Detect which cell encompasses the target text, then output its [X, Y] center coordinate. 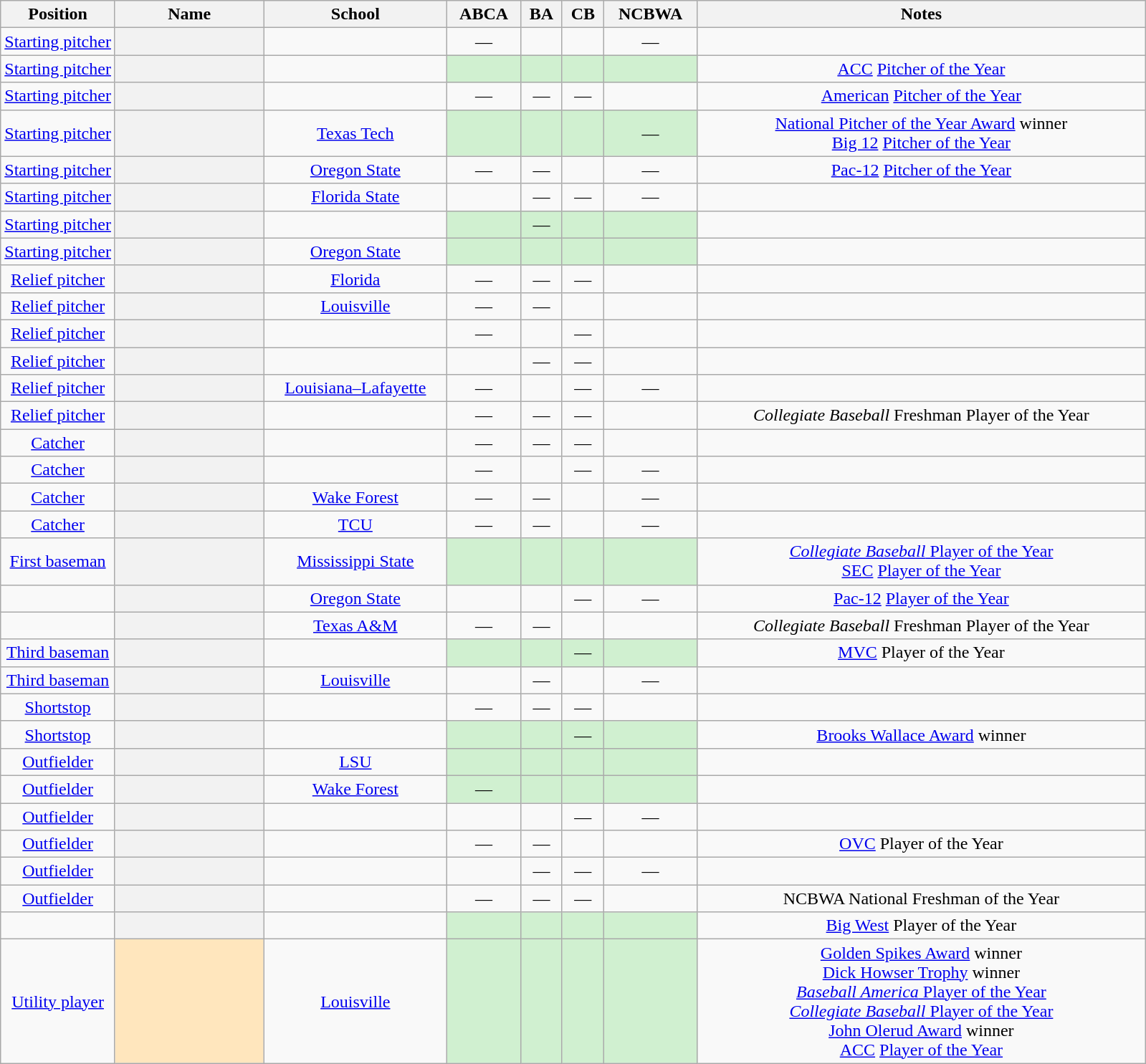
Name [189, 14]
National Pitcher of the Year Award winner Big 12 Pitcher of the Year [922, 133]
Texas A&M [355, 626]
BA [542, 14]
Notes [922, 14]
Position [58, 14]
NCBWA [651, 14]
Pac-12 Pitcher of the Year [922, 170]
TCU [355, 524]
American Pitcher of the Year [922, 96]
ABCA [484, 14]
Texas Tech [355, 133]
NCBWA National Freshman of the Year [922, 898]
ACC Pitcher of the Year [922, 69]
Florida [355, 279]
Collegiate Baseball Player of the Year SEC Player of the Year [922, 562]
OVC Player of the Year [922, 844]
First baseman [58, 562]
LSU [355, 762]
MVC Player of the Year [922, 653]
Utility player [58, 1002]
CB [583, 14]
School [355, 14]
Big West Player of the Year [922, 926]
Louisiana–Lafayette [355, 388]
Florida State [355, 197]
Pac-12 Player of the Year [922, 598]
Brooks Wallace Award winner [922, 734]
Mississippi State [355, 562]
